Provide the (x, y) coordinate of the cell's center where the given text is located.  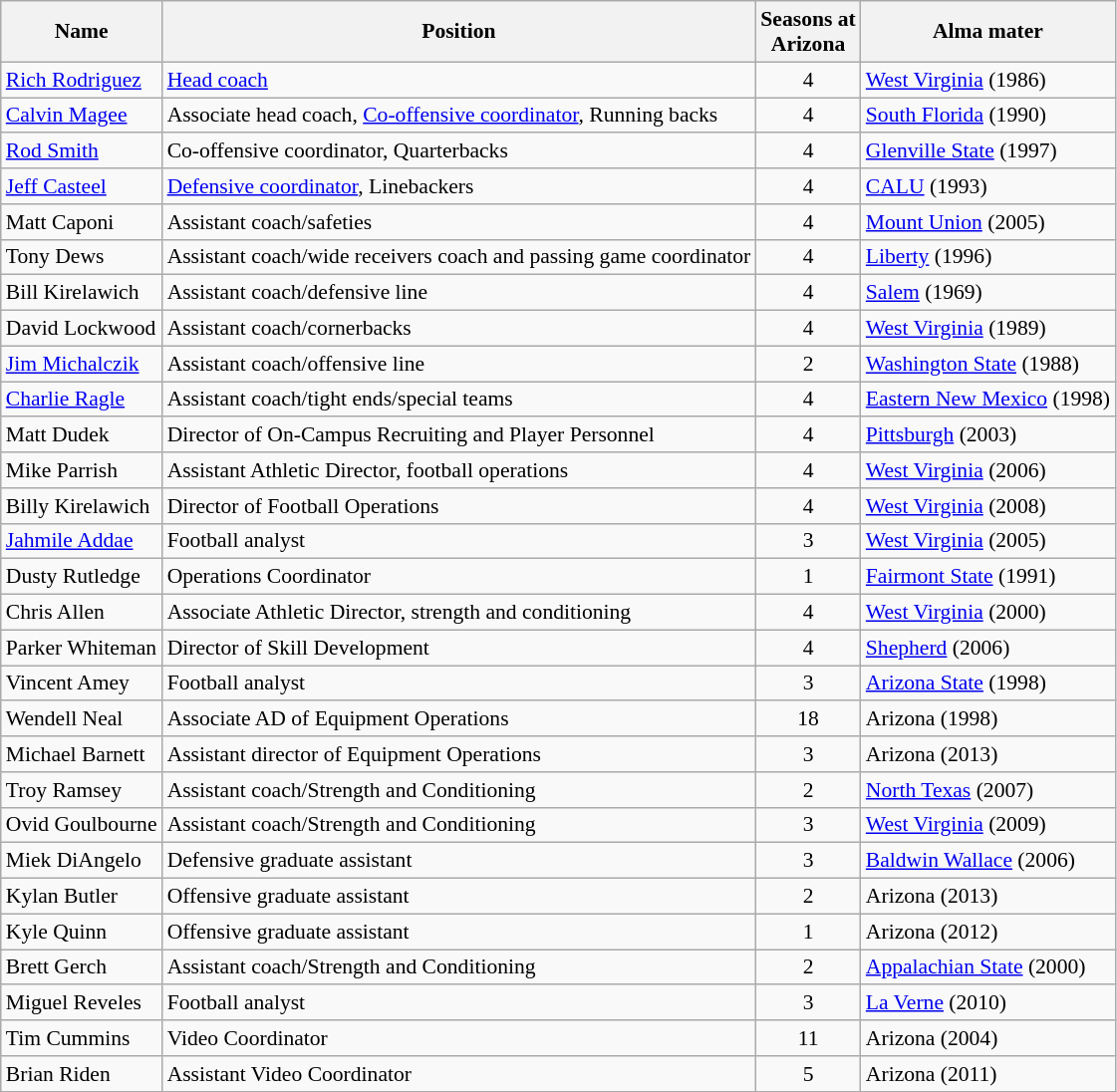
Brian Riden (82, 1074)
Miguel Reveles (82, 1003)
Kylan Butler (82, 897)
Jim Michalczik (82, 364)
David Lockwood (82, 329)
18 (807, 719)
Associate AD of Equipment Operations (459, 719)
Brett Gerch (82, 967)
5 (807, 1074)
Associate Athletic Director, strength and conditioning (459, 613)
Calvin Magee (82, 116)
Ovid Goulbourne (82, 825)
Chris Allen (82, 613)
Arizona (2011) (988, 1074)
Troy Ramsey (82, 790)
Position (459, 32)
Video Coordinator (459, 1038)
CALU (1993) (988, 186)
South Florida (1990) (988, 116)
North Texas (2007) (988, 790)
Co-offensive coordinator, Quarterbacks (459, 151)
Mike Parrish (82, 470)
Alma mater (988, 32)
Liberty (1996) (988, 257)
Defensive graduate assistant (459, 861)
Michael Barnett (82, 754)
West Virginia (1989) (988, 329)
West Virginia (2005) (988, 541)
Baldwin Wallace (2006) (988, 861)
Pittsburgh (2003) (988, 435)
Miek DiAngelo (82, 861)
West Virginia (2008) (988, 506)
West Virginia (2000) (988, 613)
Associate head coach, Co-offensive coordinator, Running backs (459, 116)
Director of On-Campus Recruiting and Player Personnel (459, 435)
Matt Dudek (82, 435)
Seasons atArizona (807, 32)
Washington State (1988) (988, 364)
Operations Coordinator (459, 577)
Kyle Quinn (82, 932)
Assistant coach/wide receivers coach and passing game coordinator (459, 257)
Assistant coach/offensive line (459, 364)
Eastern New Mexico (1998) (988, 400)
Matt Caponi (82, 222)
West Virginia (1986) (988, 80)
Assistant coach/tight ends/special teams (459, 400)
Rich Rodriguez (82, 80)
Director of Skill Development (459, 648)
Parker Whiteman (82, 648)
Head coach (459, 80)
Arizona (1998) (988, 719)
West Virginia (2006) (988, 470)
Rod Smith (82, 151)
Arizona (2004) (988, 1038)
Glenville State (1997) (988, 151)
Defensive coordinator, Linebackers (459, 186)
Jahmile Addae (82, 541)
Jeff Casteel (82, 186)
Assistant coach/safeties (459, 222)
Shepherd (2006) (988, 648)
Salem (1969) (988, 293)
Billy Kirelawich (82, 506)
Name (82, 32)
Arizona (2012) (988, 932)
Dusty Rutledge (82, 577)
Fairmont State (1991) (988, 577)
Director of Football Operations (459, 506)
Vincent Amey (82, 683)
Appalachian State (2000) (988, 967)
Bill Kirelawich (82, 293)
Assistant Athletic Director, football operations (459, 470)
Arizona State (1998) (988, 683)
West Virginia (2009) (988, 825)
Wendell Neal (82, 719)
Assistant Video Coordinator (459, 1074)
Charlie Ragle (82, 400)
Assistant coach/defensive line (459, 293)
Assistant coach/cornerbacks (459, 329)
Mount Union (2005) (988, 222)
Tim Cummins (82, 1038)
La Verne (2010) (988, 1003)
Tony Dews (82, 257)
11 (807, 1038)
Assistant director of Equipment Operations (459, 754)
